Determine the (X, Y) coordinate at the center of the cell enclosing the given text.  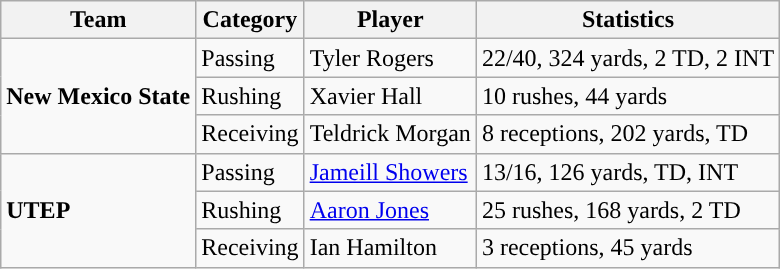
Ian Hamilton (390, 248)
Xavier Hall (390, 96)
Team (98, 20)
Player (390, 20)
Aaron Jones (390, 210)
13/16, 126 yards, TD, INT (628, 172)
Teldrick Morgan (390, 134)
Tyler Rogers (390, 58)
Statistics (628, 20)
25 rushes, 168 yards, 2 TD (628, 210)
Jameill Showers (390, 172)
22/40, 324 yards, 2 TD, 2 INT (628, 58)
10 rushes, 44 yards (628, 96)
New Mexico State (98, 96)
8 receptions, 202 yards, TD (628, 134)
UTEP (98, 210)
Category (250, 20)
3 receptions, 45 yards (628, 248)
